Return the (x, y) coordinate for the center point of the cell that contains the specified text.  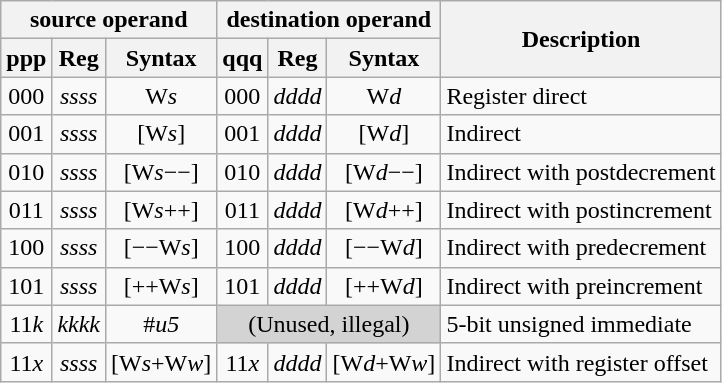
[Wd] (384, 134)
Register direct (581, 96)
[Ws−−] (162, 172)
[++Ws] (162, 286)
[−−Wd] (384, 248)
Indirect with postincrement (581, 210)
source operand (109, 20)
destination operand (329, 20)
Indirect with preincrement (581, 286)
[Ws++] (162, 210)
Indirect (581, 134)
[Wd−−] (384, 172)
Indirect with predecrement (581, 248)
[Wd++] (384, 210)
Ws (162, 96)
(Unused, illegal) (329, 324)
[Wd+Ww] (384, 362)
Indirect with postdecrement (581, 172)
[Ws+Ww] (162, 362)
#u5 (162, 324)
ppp (26, 58)
11k (26, 324)
qqq (242, 58)
5-bit unsigned immediate (581, 324)
Indirect with register offset (581, 362)
[++Wd] (384, 286)
[Ws] (162, 134)
[−−Ws] (162, 248)
kkkk (79, 324)
Description (581, 39)
Wd (384, 96)
